Determine the (x, y) coordinate at the center of the cell enclosing the given text.  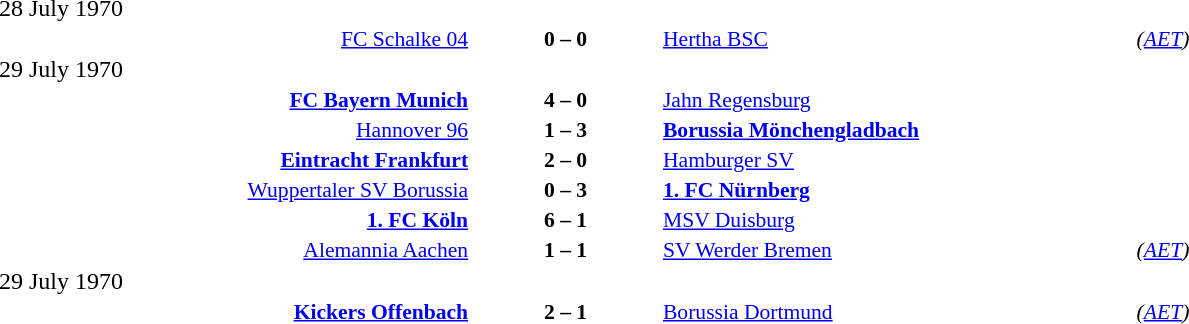
4 – 0 (566, 100)
1 – 1 (566, 250)
SV Werder Bremen (897, 250)
6 – 1 (566, 220)
Hertha BSC (897, 38)
Hamburger SV (897, 160)
0 – 3 (566, 190)
Jahn Regensburg (897, 100)
0 – 0 (566, 38)
MSV Duisburg (897, 220)
1 – 3 (566, 130)
Borussia Mönchengladbach (897, 130)
2 – 0 (566, 160)
1. FC Nürnberg (897, 190)
